Return the (x, y) coordinate for the center point of the cell that contains the specified text.  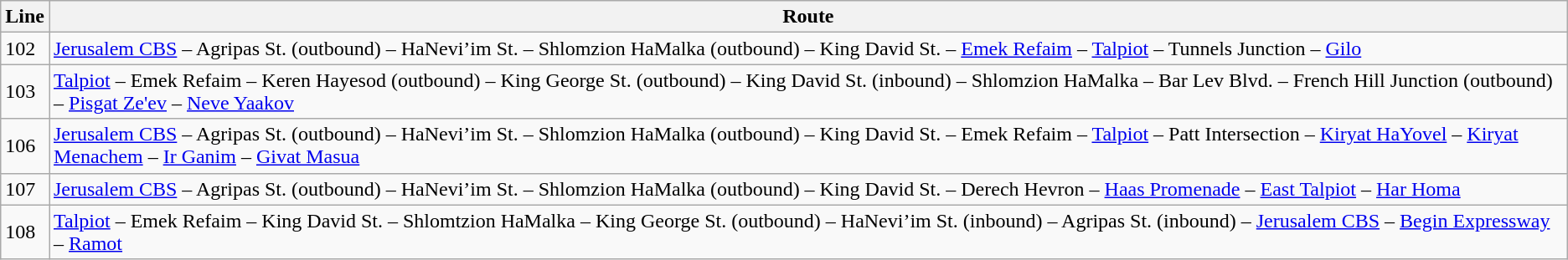
107 (25, 189)
Line (25, 17)
106 (25, 145)
108 (25, 232)
Route (807, 17)
103 (25, 92)
102 (25, 48)
